Scan for the cell matching the given text and deliver its [X, Y] coordinate at center. 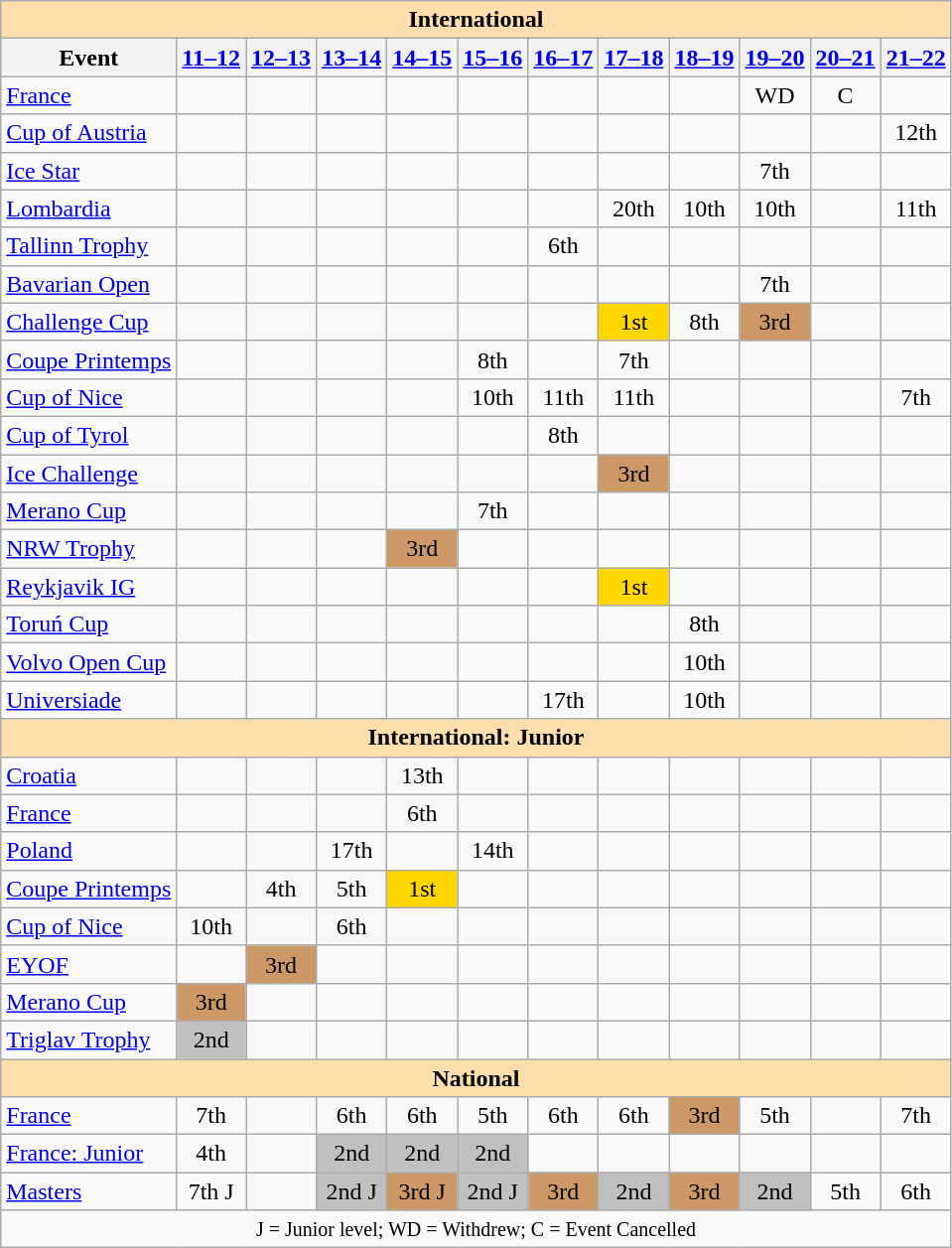
15–16 [492, 58]
3rd J [423, 1191]
18–19 [705, 58]
France: Junior [89, 1154]
Lombardia [89, 208]
Bavarian Open [89, 284]
Universiade [89, 700]
17–18 [633, 58]
14–15 [423, 58]
C [846, 95]
11–12 [211, 58]
16–17 [564, 58]
National [476, 1077]
EYOF [89, 964]
NRW Trophy [89, 549]
7th J [211, 1191]
WD [774, 95]
21–22 [915, 58]
Toruń Cup [89, 624]
Masters [89, 1191]
20th [633, 208]
Reykjavik IG [89, 587]
20–21 [846, 58]
12th [915, 133]
Croatia [89, 775]
13th [423, 775]
13–14 [351, 58]
Challenge Cup [89, 322]
Tallinn Trophy [89, 246]
Volvo Open Cup [89, 662]
Triglav Trophy [89, 1040]
14th [492, 851]
Cup of Austria [89, 133]
Ice Star [89, 171]
Cup of Tyrol [89, 435]
Poland [89, 851]
12–13 [282, 58]
Event [89, 58]
International [476, 20]
International: Junior [476, 738]
Ice Challenge [89, 474]
J = Junior level; WD = Withdrew; C = Event Cancelled [476, 1229]
19–20 [774, 58]
